Scan for the cell matching the given text and deliver its (X, Y) coordinate at center. 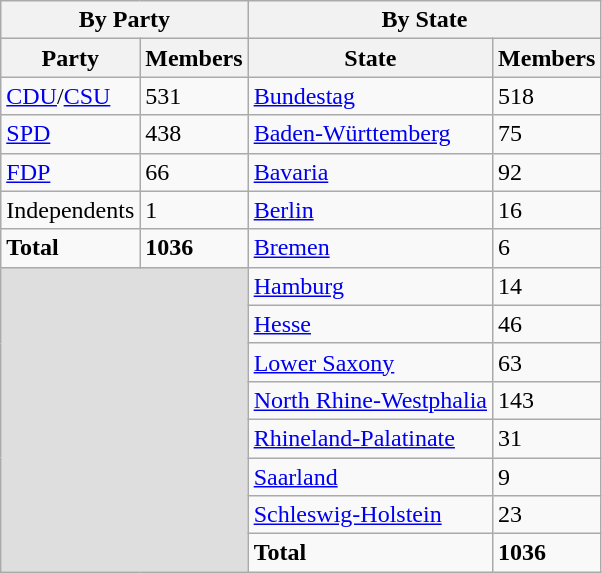
Bavaria (370, 172)
North Rhine-Westphalia (370, 400)
31 (547, 438)
Bundestag (370, 96)
CDU/CSU (70, 96)
66 (194, 172)
75 (547, 134)
14 (547, 286)
Baden-Württemberg (370, 134)
Rhineland-Palatinate (370, 438)
92 (547, 172)
16 (547, 210)
143 (547, 400)
State (370, 58)
By Party (124, 20)
Schleswig-Holstein (370, 515)
FDP (70, 172)
Lower Saxony (370, 362)
SPD (70, 134)
518 (547, 96)
Independents (70, 210)
1 (194, 210)
Hamburg (370, 286)
9 (547, 477)
Party (70, 58)
Hesse (370, 324)
46 (547, 324)
531 (194, 96)
438 (194, 134)
Berlin (370, 210)
23 (547, 515)
6 (547, 248)
Saarland (370, 477)
63 (547, 362)
Bremen (370, 248)
By State (424, 20)
